Detect which cell encompasses the target text, then output its [X, Y] center coordinate. 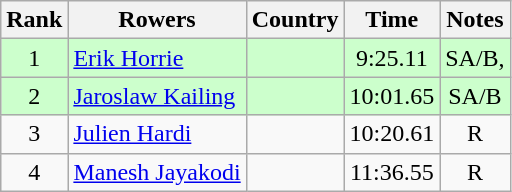
SA/B, [475, 58]
Manesh Jayakodi [157, 172]
Rank [34, 20]
Erik Horrie [157, 58]
Time [392, 20]
2 [34, 96]
Jaroslaw Kailing [157, 96]
10:01.65 [392, 96]
9:25.11 [392, 58]
Julien Hardi [157, 134]
SA/B [475, 96]
Rowers [157, 20]
10:20.61 [392, 134]
11:36.55 [392, 172]
1 [34, 58]
Notes [475, 20]
3 [34, 134]
4 [34, 172]
Country [295, 20]
